Return (X, Y) of the center of cell containing provided text 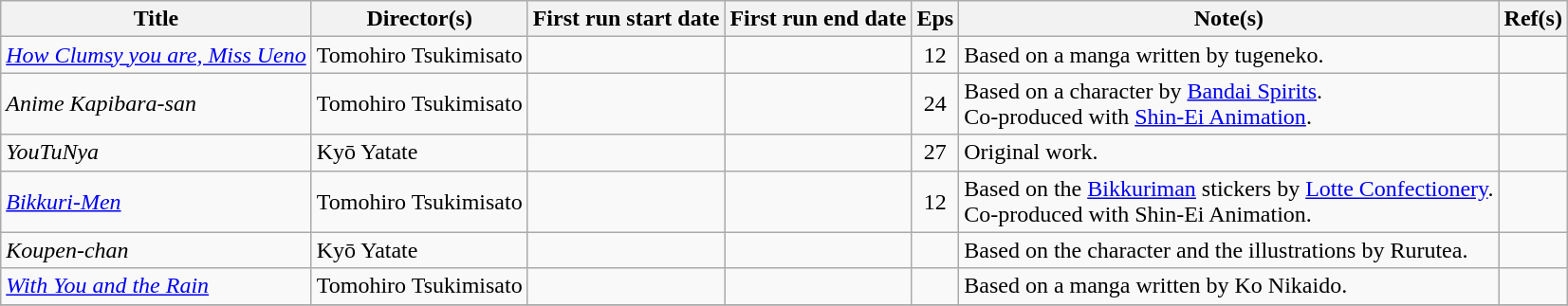
Based on a manga written by Ko Nikaido. (1229, 286)
Based on a manga written by tugeneko. (1229, 55)
Anime Kapibara-san (156, 104)
YouTuNya (156, 153)
Eps (935, 19)
Original work. (1229, 153)
Based on the Bikkuriman stickers by Lotte Confectionery.Co-produced with Shin-Ei Animation. (1229, 201)
First run end date (818, 19)
Ref(s) (1533, 19)
Koupen-chan (156, 250)
Based on a character by Bandai Spirits.Co-produced with Shin-Ei Animation. (1229, 104)
First run start date (626, 19)
Bikkuri-Men (156, 201)
24 (935, 104)
Director(s) (419, 19)
With You and the Rain (156, 286)
Title (156, 19)
How Clumsy you are, Miss Ueno (156, 55)
27 (935, 153)
Based on the character and the illustrations by Rurutea. (1229, 250)
Note(s) (1229, 19)
